Detect which cell encompasses the target text, then output its (X, Y) center coordinate. 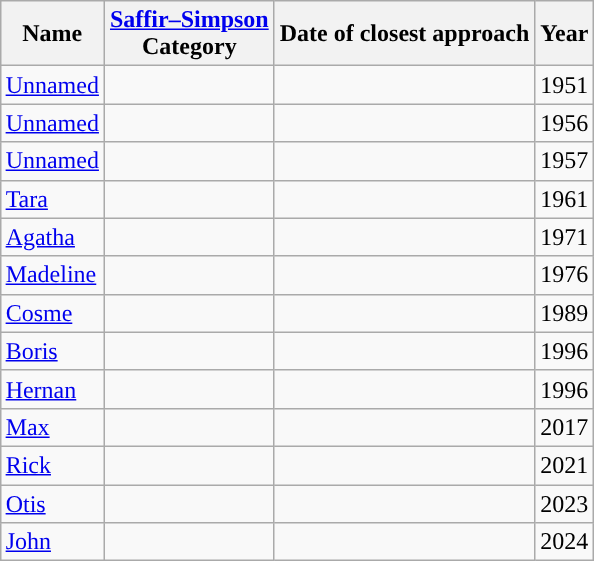
Rick (52, 465)
2017 (564, 427)
1956 (564, 123)
1989 (564, 313)
2021 (564, 465)
1976 (564, 275)
John (52, 542)
Date of closest approach (404, 34)
1957 (564, 161)
Year (564, 34)
1961 (564, 199)
Otis (52, 503)
1971 (564, 237)
1951 (564, 85)
Boris (52, 351)
Name (52, 34)
Madeline (52, 275)
Cosme (52, 313)
Saffir–SimpsonCategory (189, 34)
Agatha (52, 237)
Tara (52, 199)
2024 (564, 542)
Hernan (52, 389)
2023 (564, 503)
Max (52, 427)
